Search for the cell housing the specified text and yield its (X, Y) center coordinate. 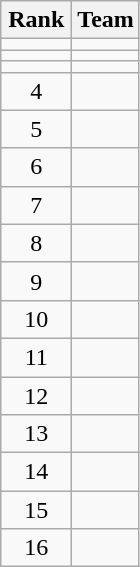
15 (36, 510)
11 (36, 357)
16 (36, 548)
7 (36, 205)
13 (36, 434)
14 (36, 472)
6 (36, 167)
10 (36, 319)
5 (36, 129)
Team (106, 20)
4 (36, 91)
8 (36, 243)
Rank (36, 20)
12 (36, 395)
9 (36, 281)
